Find where the given text appears and provide that cell's center as [x, y] coordinate. 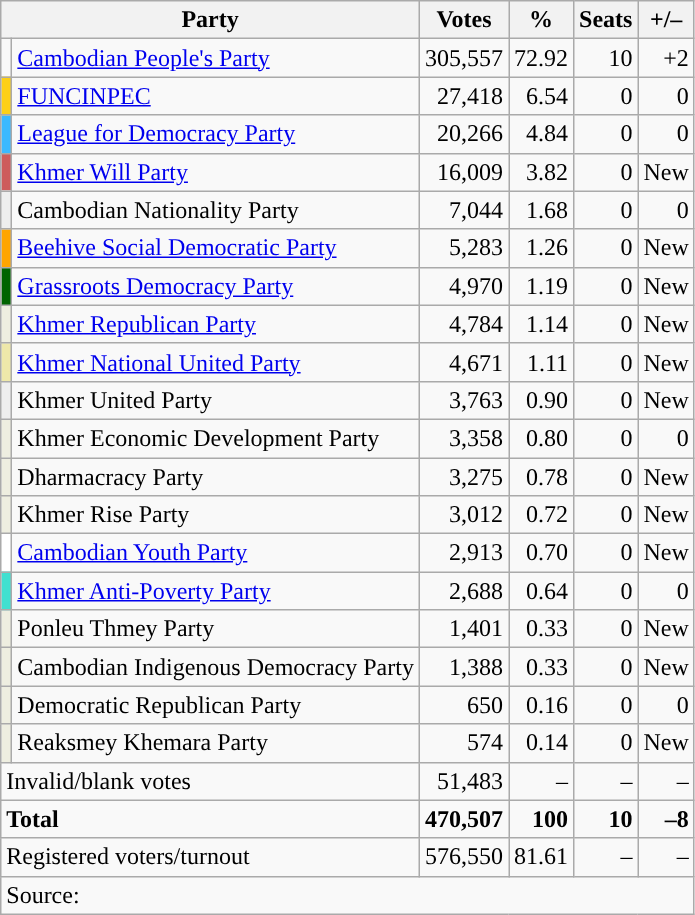
20,266 [464, 134]
Khmer United Party [216, 400]
Total [210, 819]
100 [540, 819]
FUNCINPEC [216, 96]
3,012 [464, 515]
1.11 [540, 362]
League for Democracy Party [216, 134]
576,550 [464, 857]
4.84 [540, 134]
0.16 [540, 705]
0.70 [540, 553]
Khmer Will Party [216, 172]
81.61 [540, 857]
305,557 [464, 58]
27,418 [464, 96]
Reaksmey Khemara Party [216, 743]
1,388 [464, 667]
72.92 [540, 58]
1,401 [464, 629]
1.68 [540, 210]
0.72 [540, 515]
Party [210, 20]
1.19 [540, 286]
% [540, 20]
0.14 [540, 743]
7,044 [464, 210]
Grassroots Democracy Party [216, 286]
4,671 [464, 362]
Cambodian Nationality Party [216, 210]
0.64 [540, 591]
Khmer Rise Party [216, 515]
3,275 [464, 477]
0.90 [540, 400]
Cambodian People's Party [216, 58]
Cambodian Youth Party [216, 553]
Ponleu Thmey Party [216, 629]
Beehive Social Democratic Party [216, 248]
Khmer Anti-Poverty Party [216, 591]
0.78 [540, 477]
Votes [464, 20]
Dharmacracy Party [216, 477]
4,970 [464, 286]
470,507 [464, 819]
574 [464, 743]
16,009 [464, 172]
650 [464, 705]
+/– [666, 20]
3.82 [540, 172]
1.14 [540, 324]
Democratic Republican Party [216, 705]
3,763 [464, 400]
Khmer Economic Development Party [216, 438]
4,784 [464, 324]
Source: [348, 895]
Seats [606, 20]
2,688 [464, 591]
+2 [666, 58]
6.54 [540, 96]
3,358 [464, 438]
2,913 [464, 553]
51,483 [464, 781]
Invalid/blank votes [210, 781]
0.80 [540, 438]
Cambodian Indigenous Democracy Party [216, 667]
1.26 [540, 248]
Registered voters/turnout [210, 857]
–8 [666, 819]
5,283 [464, 248]
Khmer Republican Party [216, 324]
Khmer National United Party [216, 362]
